Search for the cell housing the specified text and yield its [x, y] center coordinate. 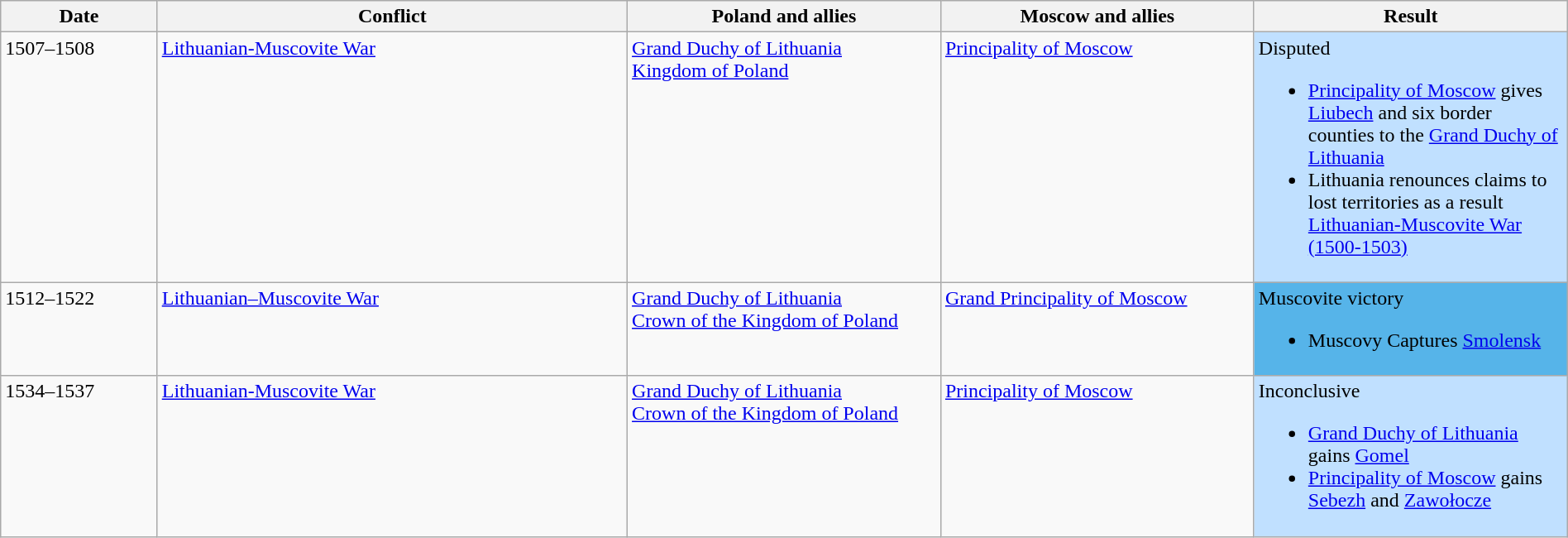
Lithuanian–Muscovite War [392, 329]
1512–1522 [79, 329]
Result [1411, 17]
InconclusiveGrand Duchy of Lithuania gains GomelPrincipality of Moscow gains Sebezh and Zawołocze [1411, 456]
Muscovite victoryMuscovy Captures Smolensk [1411, 329]
Grand Principality of Moscow [1097, 329]
1534–1537 [79, 456]
Date [79, 17]
Grand Duchy of Lithuania Kingdom of Poland [784, 157]
Conflict [392, 17]
1507–1508 [79, 157]
Moscow and allies [1097, 17]
Poland and allies [784, 17]
